Return the [X, Y] coordinate for the center point of the cell that contains the specified text.  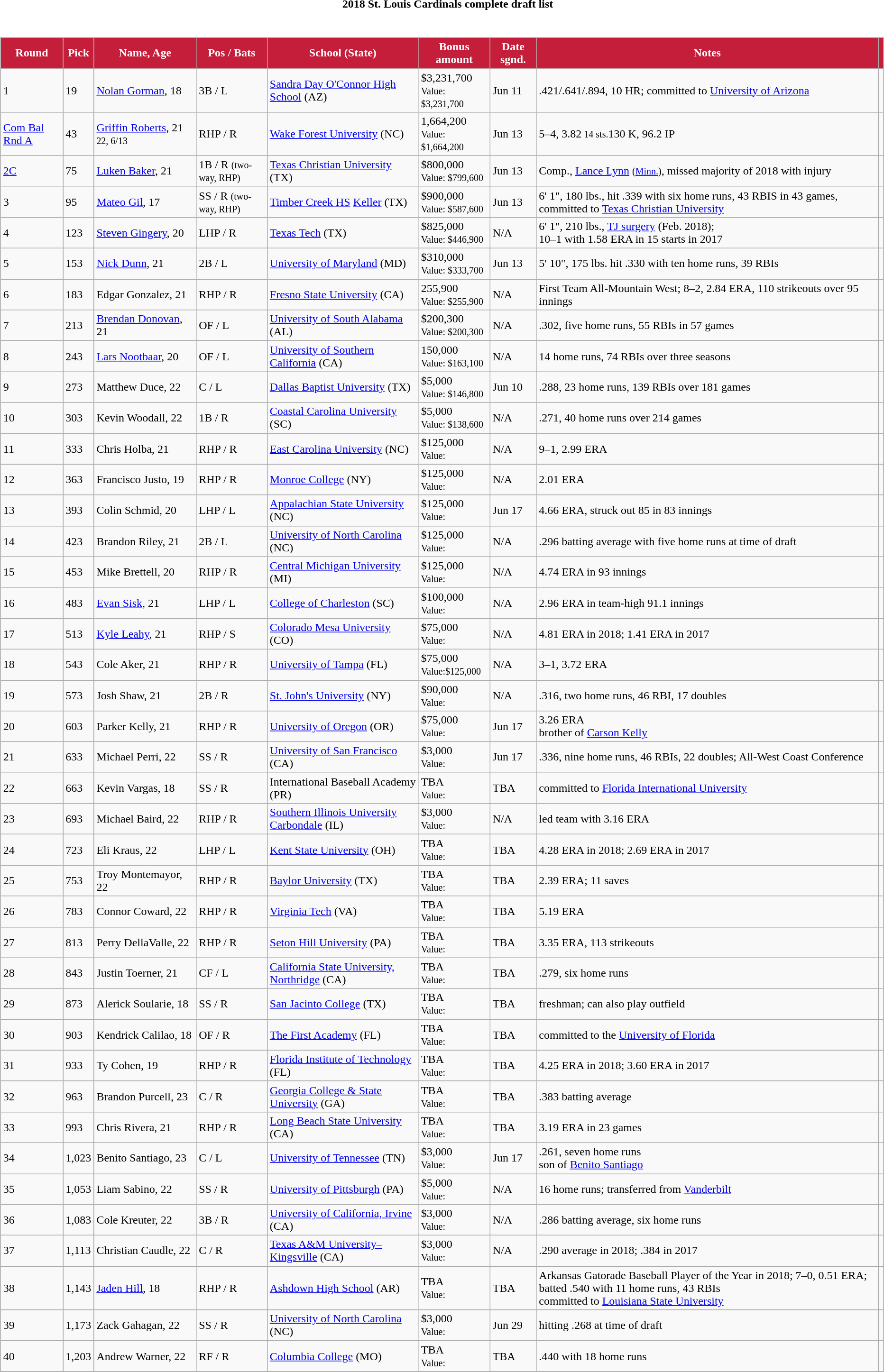
15 [32, 572]
363 [79, 480]
1,113 [79, 1251]
24 [32, 850]
Texas Christian University (TX) [342, 171]
Kevin Woodall, 22 [145, 418]
1,203 [79, 1356]
$5,000Value: $138,600 [454, 418]
hitting .268 at time of draft [708, 1326]
OF / R [232, 1034]
573 [79, 695]
3–1, 3.72 ERA [708, 665]
9–1, 2.99 ERA [708, 448]
Long Beach State University (CA) [342, 1127]
3.19 ERA in 23 games [708, 1127]
243 [79, 357]
5 [32, 264]
Columbia College (MO) [342, 1356]
2.39 ERA; 11 saves [708, 881]
Virginia Tech (VA) [342, 911]
Jun 29 [513, 1326]
Jun 11 [513, 90]
3B / R [232, 1220]
$5,000Value: $146,800 [454, 387]
Notes [708, 53]
East Carolina University (NC) [342, 448]
36 [32, 1220]
University of California, Irvine (CA) [342, 1220]
6' 1", 210 lbs., TJ surgery (Feb. 2018); 10–1 with 1.58 ERA in 15 starts in 2017 [708, 233]
95 [79, 202]
8 [32, 357]
1,023 [79, 1158]
$310,000Value: $333,700 [454, 264]
31 [32, 1066]
Brendan Donovan, 21 [145, 325]
Kevin Vargas, 18 [145, 788]
$800,000Value: $799,600 [454, 171]
Chris Rivera, 21 [145, 1127]
Southern Illinois University Carbondale (IL) [342, 819]
4.25 ERA in 2018; 3.60 ERA in 2017 [708, 1066]
1,143 [79, 1288]
led team with 3.16 ERA [708, 819]
$90,000Value: [454, 695]
29 [32, 1004]
Georgia College & State University (GA) [342, 1096]
.286 batting average, six home runs [708, 1220]
Fresno State University (CA) [342, 295]
Texas Tech (TX) [342, 233]
Seton Hill University (PA) [342, 942]
Bonus amount [454, 53]
993 [79, 1127]
Parker Kelly, 21 [145, 726]
753 [79, 881]
16 home runs; transferred from Vanderbilt [708, 1189]
Kendrick Calilao, 18 [145, 1034]
Date sgnd. [513, 53]
12 [32, 480]
Name, Age [145, 53]
1,053 [79, 1189]
Arkansas Gatorade Baseball Player of the Year in 2018; 7–0, 0.51 ERA; batted .540 with 11 home runs, 43 RBIs committed to Louisiana State University [708, 1288]
The First Academy (FL) [342, 1034]
Dallas Baptist University (TX) [342, 387]
963 [79, 1096]
22 [32, 788]
freshman; can also play outfield [708, 1004]
2B / R [232, 695]
Central Michigan University (MI) [342, 572]
Francisco Justo, 19 [145, 480]
Monroe College (NY) [342, 480]
25 [32, 881]
Colorado Mesa University (CO) [342, 633]
California State University, Northridge (CA) [342, 973]
37 [32, 1251]
$75,000Value:$125,000 [454, 665]
Florida Institute of Technology (FL) [342, 1066]
College of Charleston (SC) [342, 603]
Baylor University (TX) [342, 881]
Griffin Roberts, 21 22, 6/13 [145, 134]
213 [79, 325]
Lars Nootbaar, 20 [145, 357]
693 [79, 819]
University of South Alabama (AL) [342, 325]
School (State) [342, 53]
Pick [79, 53]
Josh Shaw, 21 [145, 695]
28 [32, 973]
2.01 ERA [708, 480]
Benito Santiago, 23 [145, 1158]
.279, six home runs [708, 973]
17 [32, 633]
Mike Brettell, 20 [145, 572]
723 [79, 850]
783 [79, 911]
663 [79, 788]
34 [32, 1158]
39 [32, 1326]
Texas A&M University–Kingsville (CA) [342, 1251]
Troy Montemayor, 22 [145, 881]
333 [79, 448]
4.66 ERA, struck out 85 in 83 innings [708, 510]
4.81 ERA in 2018; 1.41 ERA in 2017 [708, 633]
14 [32, 541]
14 home runs, 74 RBIs over three seasons [708, 357]
603 [79, 726]
11 [32, 448]
Colin Schmid, 20 [145, 510]
Cole Aker, 21 [145, 665]
University of Southern California (CA) [342, 357]
150,000Value: $163,100 [454, 357]
813 [79, 942]
123 [79, 233]
RF / R [232, 1356]
1B / R [232, 418]
Jaden Hill, 18 [145, 1288]
21 [32, 758]
University of Oregon (OR) [342, 726]
1B / R (two-way, RHP) [232, 171]
Evan Sisk, 21 [145, 603]
Round [32, 53]
43 [79, 134]
33 [32, 1127]
Justin Toerner, 21 [145, 973]
$5,000Value: [454, 1189]
First Team All-Mountain West; 8–2, 2.84 ERA, 110 strikeouts over 95 innings [708, 295]
San Jacinto College (TX) [342, 1004]
9 [32, 387]
183 [79, 295]
.383 batting average [708, 1096]
Christian Caudle, 22 [145, 1251]
Michael Baird, 22 [145, 819]
393 [79, 510]
Michael Perri, 22 [145, 758]
303 [79, 418]
$825,000Value: $446,900 [454, 233]
32 [32, 1096]
CF / L [232, 973]
Chris Holba, 21 [145, 448]
Matthew Duce, 22 [145, 387]
3B / L [232, 90]
Wake Forest University (NC) [342, 134]
26 [32, 911]
40 [32, 1356]
38 [32, 1288]
27 [32, 942]
Ty Cohen, 19 [145, 1066]
.336, nine home runs, 46 RBIs, 22 doubles; All-West Coast Conference [708, 758]
$900,000Value: $587,600 [454, 202]
20 [32, 726]
5.19 ERA [708, 911]
Mateo Gil, 17 [145, 202]
13 [32, 510]
University of Maryland (MD) [342, 264]
.261, seven home runs son of Benito Santiago [708, 1158]
153 [79, 264]
5' 10", 175 lbs. hit .330 with ten home runs, 39 RBIs [708, 264]
.296 batting average with five home runs at time of draft [708, 541]
1,173 [79, 1326]
1 [32, 90]
483 [79, 603]
RHP / S [232, 633]
Com Bal Rnd A [32, 134]
.440 with 18 home runs [708, 1356]
Edgar Gonzalez, 21 [145, 295]
Coastal Carolina University (SC) [342, 418]
Brandon Purcell, 23 [145, 1096]
Alerick Soularie, 18 [145, 1004]
Steven Gingery, 20 [145, 233]
$100,000Value: [454, 603]
2.96 ERA in team-high 91.1 innings [708, 603]
513 [79, 633]
4.74 ERA in 93 innings [708, 572]
.302, five home runs, 55 RBIs in 57 games [708, 325]
255,900Value: $255,900 [454, 295]
$200,300Value: $200,300 [454, 325]
SS / R (two-way, RHP) [232, 202]
273 [79, 387]
committed to the University of Florida [708, 1034]
International Baseball Academy (PR) [342, 788]
Nick Dunn, 21 [145, 264]
Pos / Bats [232, 53]
1,083 [79, 1220]
Ashdown High School (AR) [342, 1288]
committed to Florida International University [708, 788]
Cole Kreuter, 22 [145, 1220]
423 [79, 541]
.290 average in 2018; .384 in 2017 [708, 1251]
.271, 40 home runs over 214 games [708, 418]
.288, 23 home runs, 139 RBIs over 181 games [708, 387]
Kyle Leahy, 21 [145, 633]
Perry DellaValle, 22 [145, 942]
St. John's University (NY) [342, 695]
Nolan Gorman, 18 [145, 90]
University of Tennessee (TN) [342, 1158]
5–4, 3.82 14 sts.130 K, 96.2 IP [708, 134]
Kent State University (OH) [342, 850]
23 [32, 819]
$3,231,700Value: $3,231,700 [454, 90]
Comp., Lance Lynn (Minn.), missed majority of 2018 with injury [708, 171]
18 [32, 665]
543 [79, 665]
4 [32, 233]
Andrew Warner, 22 [145, 1356]
Zack Gahagan, 22 [145, 1326]
453 [79, 572]
Luken Baker, 21 [145, 171]
Eli Kraus, 22 [145, 850]
Jun 10 [513, 387]
3.35 ERA, 113 strikeouts [708, 942]
Connor Coward, 22 [145, 911]
Liam Sabino, 22 [145, 1189]
3 [32, 202]
University of San Francisco (CA) [342, 758]
LHP / R [232, 233]
10 [32, 418]
35 [32, 1189]
Appalachian State University (NC) [342, 510]
7 [32, 325]
16 [32, 603]
.316, two home runs, 46 RBI, 17 doubles [708, 695]
Timber Creek HS Keller (TX) [342, 202]
6' 1", 180 lbs., hit .339 with six home runs, 43 RBIS in 43 games, committed to Texas Christian University [708, 202]
Brandon Riley, 21 [145, 541]
933 [79, 1066]
University of Tampa (FL) [342, 665]
75 [79, 171]
4.28 ERA in 2018; 2.69 ERA in 2017 [708, 850]
6 [32, 295]
843 [79, 973]
2C [32, 171]
1,664,200Value: $1,664,200 [454, 134]
873 [79, 1004]
.421/.641/.894, 10 HR; committed to University of Arizona [708, 90]
903 [79, 1034]
633 [79, 758]
3.26 ERAbrother of Carson Kelly [708, 726]
University of Pittsburgh (PA) [342, 1189]
Sandra Day O'Connor High School (AZ) [342, 90]
30 [32, 1034]
